Extract the [X, Y] coordinate from the center of the cell holding the provided text.  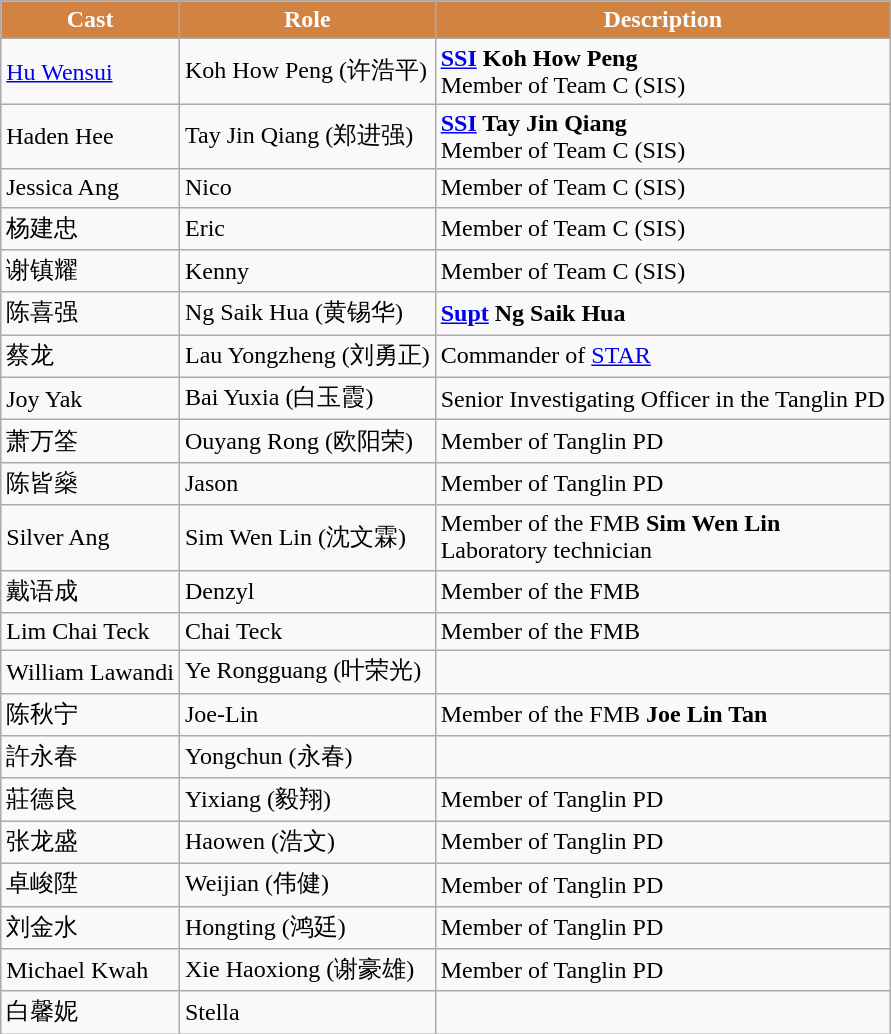
陈皆燊 [90, 484]
Nico [307, 188]
Ouyang Rong (欧阳荣) [307, 442]
Hu Wensui [90, 72]
Member of the FMB Joe Lin Tan [662, 714]
William Lawandi [90, 672]
Stella [307, 1012]
Weijian (伟健) [307, 884]
Kenny [307, 272]
Supt Ng Saik Hua [662, 314]
Ng Saik Hua (黄锡华) [307, 314]
莊德良 [90, 800]
Joy Yak [90, 398]
Ye Rongguang (叶荣光) [307, 672]
Sim Wen Lin (沈文霖) [307, 538]
Role [307, 20]
卓峻陞 [90, 884]
蔡龙 [90, 356]
Jason [307, 484]
Chai Teck [307, 632]
Lim Chai Teck [90, 632]
Yongchun (永春) [307, 758]
Jessica Ang [90, 188]
刘金水 [90, 928]
Hongting (鸿廷) [307, 928]
Joe-Lin [307, 714]
Bai Yuxia (白玉霞) [307, 398]
谢镇耀 [90, 272]
Tay Jin Qiang (郑进强) [307, 136]
张龙盛 [90, 842]
許永春 [90, 758]
Denzyl [307, 592]
陈秋宁 [90, 714]
白馨妮 [90, 1012]
Haden Hee [90, 136]
Xie Haoxiong (谢豪雄) [307, 970]
戴语成 [90, 592]
SSI Koh How Peng Member of Team C (SIS) [662, 72]
Description [662, 20]
Yixiang (毅翔) [307, 800]
Eric [307, 228]
Haowen (浩文) [307, 842]
Lau Yongzheng (刘勇正) [307, 356]
杨建忠 [90, 228]
Senior Investigating Officer in the Tanglin PD [662, 398]
Silver Ang [90, 538]
Cast [90, 20]
Koh How Peng (许浩平) [307, 72]
Commander of STAR [662, 356]
陈喜强 [90, 314]
Michael Kwah [90, 970]
萧万筌 [90, 442]
Member of the FMB Sim Wen Lin Laboratory technician [662, 538]
SSI Tay Jin Qiang Member of Team C (SIS) [662, 136]
